Find where the given text appears and provide that cell's center as [X, Y] coordinate. 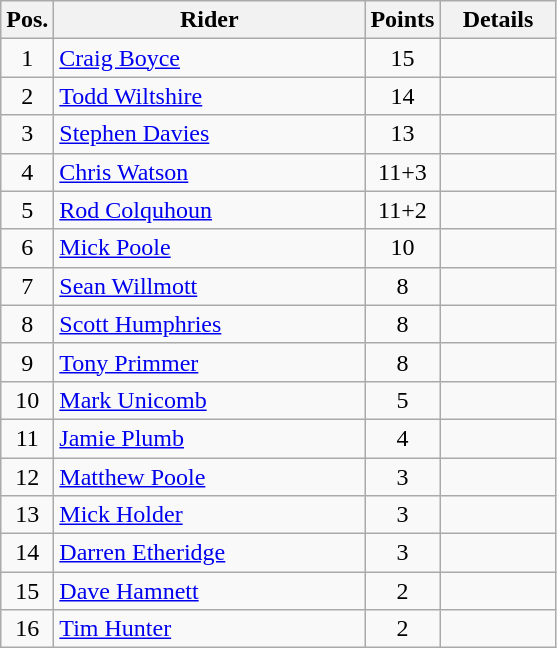
Chris Watson [210, 172]
Tony Primmer [210, 362]
12 [28, 477]
11+2 [402, 210]
Mick Holder [210, 515]
7 [28, 286]
6 [28, 248]
Sean Willmott [210, 286]
Scott Humphries [210, 324]
Tim Hunter [210, 629]
Jamie Plumb [210, 438]
Craig Boyce [210, 58]
Details [498, 20]
Mick Poole [210, 248]
Rod Colquhoun [210, 210]
Rider [210, 20]
Todd Wiltshire [210, 96]
11 [28, 438]
9 [28, 362]
Pos. [28, 20]
Stephen Davies [210, 134]
1 [28, 58]
Mark Unicomb [210, 400]
Darren Etheridge [210, 553]
11+3 [402, 172]
16 [28, 629]
Points [402, 20]
Dave Hamnett [210, 591]
Matthew Poole [210, 477]
